Capture the cell that displays the provided text and extract its (x, y) central coordinate. 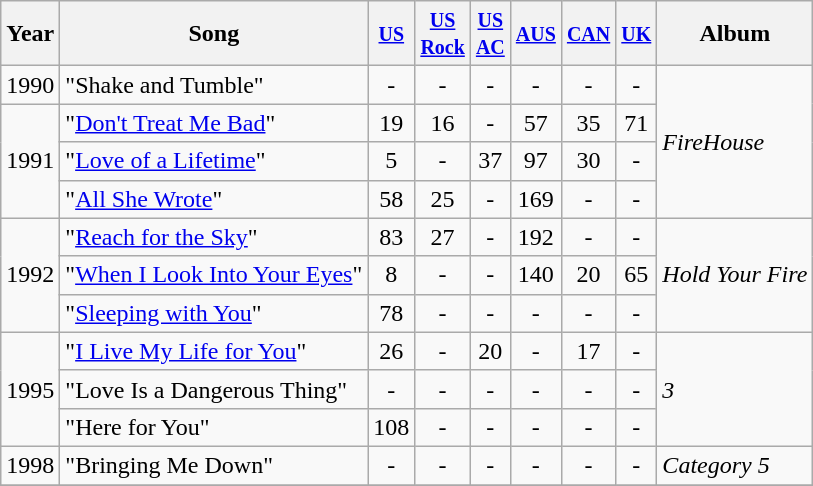
"Reach for the Sky" (214, 237)
27 (443, 237)
25 (443, 199)
"Love Is a Dangerous Thing" (214, 389)
Song (214, 34)
"Love of a Lifetime" (214, 161)
57 (536, 123)
78 (392, 313)
CAN (588, 34)
8 (392, 275)
Album (735, 34)
"Here for You" (214, 427)
65 (636, 275)
83 (392, 237)
Year (30, 34)
"Bringing Me Down" (214, 465)
1991 (30, 161)
Hold Your Fire (735, 275)
97 (536, 161)
26 (392, 351)
3 (735, 389)
"Don't Treat Me Bad" (214, 123)
Category 5 (735, 465)
"Shake and Tumble" (214, 85)
30 (588, 161)
"Sleeping with You" (214, 313)
1992 (30, 275)
UK (636, 34)
FireHouse (735, 142)
17 (588, 351)
58 (392, 199)
169 (536, 199)
16 (443, 123)
"I Live My Life for You" (214, 351)
1990 (30, 85)
1998 (30, 465)
140 (536, 275)
USRock (443, 34)
5 (392, 161)
35 (588, 123)
37 (490, 161)
1995 (30, 389)
AUS (536, 34)
192 (536, 237)
19 (392, 123)
US (392, 34)
"When I Look Into Your Eyes" (214, 275)
USAC (490, 34)
108 (392, 427)
71 (636, 123)
"All She Wrote" (214, 199)
